For the text-containing cell, return its midpoint in [x, y] coordinate format. 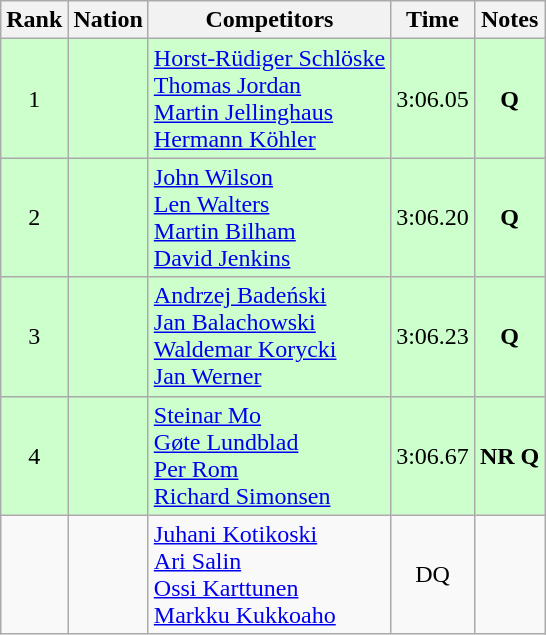
NR Q [509, 456]
4 [34, 456]
DQ [433, 574]
3:06.05 [433, 98]
Andrzej BadeńskiJan BalachowskiWaldemar KoryckiJan Werner [269, 336]
Competitors [269, 20]
John WilsonLen WaltersMartin BilhamDavid Jenkins [269, 218]
Juhani KotikoskiAri SalinOssi KarttunenMarkku Kukkoaho [269, 574]
1 [34, 98]
Time [433, 20]
2 [34, 218]
3:06.67 [433, 456]
Notes [509, 20]
3 [34, 336]
Steinar MoGøte LundbladPer RomRichard Simonsen [269, 456]
Horst-Rüdiger SchlöskeThomas JordanMartin JellinghausHermann Köhler [269, 98]
Rank [34, 20]
3:06.20 [433, 218]
Nation [108, 20]
3:06.23 [433, 336]
